For the text-containing cell, return its midpoint in (x, y) coordinate format. 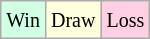
Loss (126, 20)
Draw (72, 20)
Win (24, 20)
